For the text-containing cell, return its midpoint in [x, y] coordinate format. 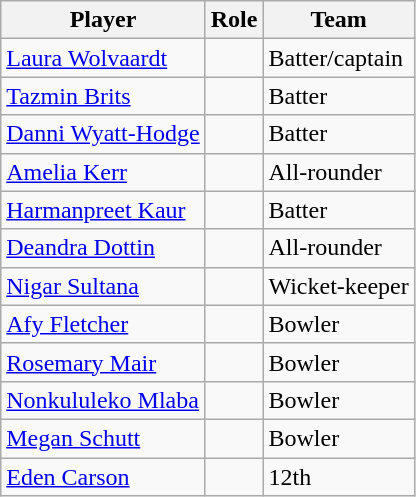
Harmanpreet Kaur [103, 210]
Danni Wyatt-Hodge [103, 134]
Eden Carson [103, 477]
12th [338, 477]
Laura Wolvaardt [103, 58]
Nonkululeko Mlaba [103, 400]
Afy Fletcher [103, 324]
Wicket-keeper [338, 286]
Tazmin Brits [103, 96]
Megan Schutt [103, 438]
Deandra Dottin [103, 248]
Batter/captain [338, 58]
Team [338, 20]
Nigar Sultana [103, 286]
Player [103, 20]
Rosemary Mair [103, 362]
Amelia Kerr [103, 172]
Role [234, 20]
